Locate the cell with the specified text and output its [x, y] center coordinate. 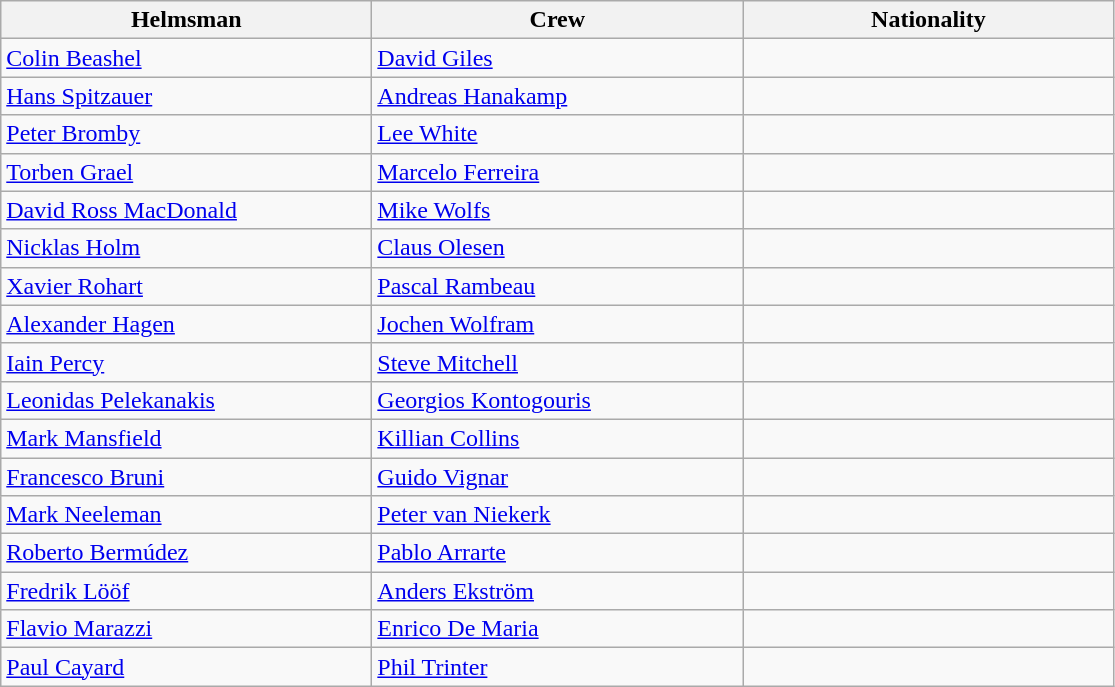
Flavio Marazzi [186, 629]
Colin Beashel [186, 58]
Hans Spitzauer [186, 96]
Xavier Rohart [186, 286]
Marcelo Ferreira [558, 172]
Nationality [928, 20]
Mark Neeleman [186, 515]
Jochen Wolfram [558, 324]
Roberto Bermúdez [186, 553]
Leonidas Pelekanakis [186, 400]
Lee White [558, 134]
Enrico De Maria [558, 629]
Mike Wolfs [558, 210]
Peter Bromby [186, 134]
Mark Mansfield [186, 438]
Helmsman [186, 20]
Pablo Arrarte [558, 553]
Killian Collins [558, 438]
Nicklas Holm [186, 248]
Fredrik Lööf [186, 591]
David Giles [558, 58]
Pascal Rambeau [558, 286]
Crew [558, 20]
Anders Ekström [558, 591]
Paul Cayard [186, 667]
Guido Vignar [558, 477]
Francesco Bruni [186, 477]
Claus Olesen [558, 248]
Georgios Kontogouris [558, 400]
Alexander Hagen [186, 324]
Steve Mitchell [558, 362]
Phil Trinter [558, 667]
Peter van Niekerk [558, 515]
Torben Grael [186, 172]
Andreas Hanakamp [558, 96]
David Ross MacDonald [186, 210]
Iain Percy [186, 362]
